Search for the cell housing the specified text and yield its [X, Y] center coordinate. 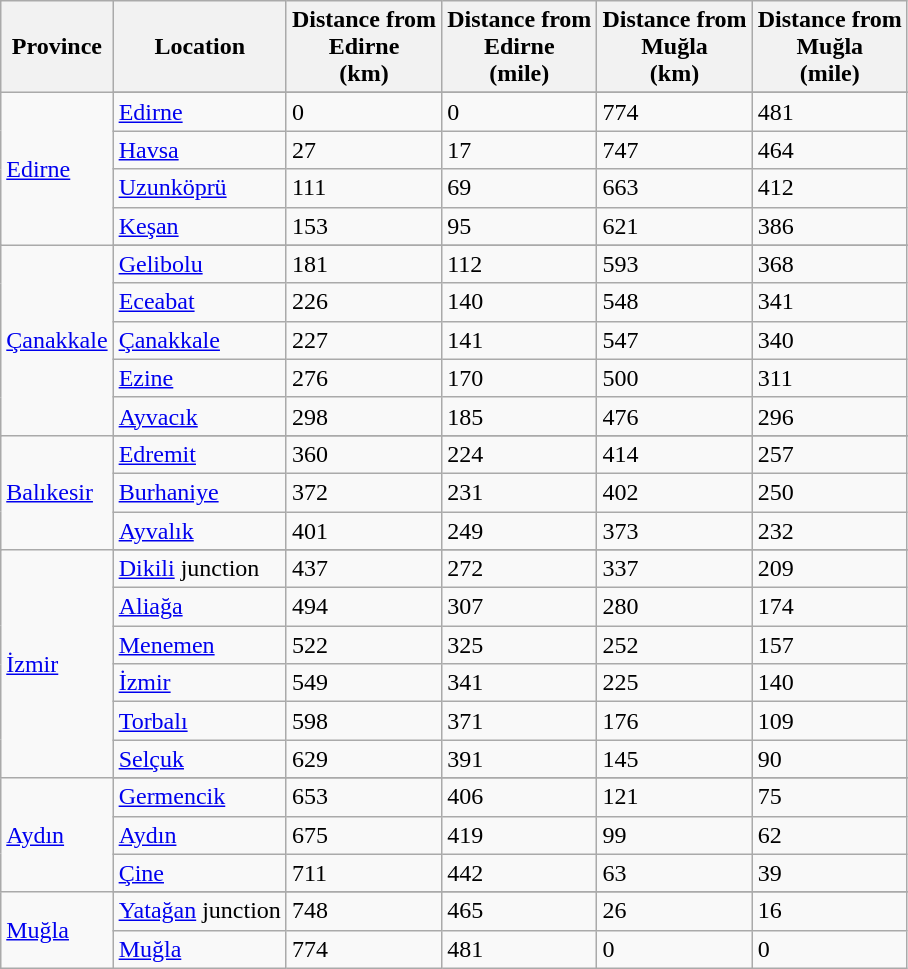
311 [830, 378]
170 [520, 378]
307 [520, 607]
174 [830, 607]
90 [830, 759]
711 [364, 873]
250 [830, 492]
Selçuk [200, 759]
249 [520, 531]
406 [520, 797]
62 [830, 835]
75 [830, 797]
145 [674, 759]
Balıkesir [57, 492]
Germencik [200, 797]
372 [364, 492]
593 [674, 264]
224 [520, 454]
402 [674, 492]
16 [830, 911]
663 [674, 188]
442 [520, 873]
Yatağan junction [200, 911]
Location [200, 47]
296 [830, 416]
547 [674, 340]
548 [674, 302]
373 [674, 531]
39 [830, 873]
181 [364, 264]
298 [364, 416]
272 [520, 569]
Havsa [200, 150]
Burhaniye [200, 492]
280 [674, 607]
209 [830, 569]
157 [830, 645]
Province [57, 47]
465 [520, 911]
412 [830, 188]
747 [674, 150]
337 [674, 569]
Torbalı [200, 721]
276 [364, 378]
63 [674, 873]
Aliağa [200, 607]
391 [520, 759]
Distance from Muğla (mile) [830, 47]
419 [520, 835]
Keşan [200, 226]
Çine [200, 873]
621 [674, 226]
500 [674, 378]
121 [674, 797]
360 [364, 454]
232 [830, 531]
675 [364, 835]
748 [364, 911]
153 [364, 226]
Edremit [200, 454]
Distance from Edirne (km) [364, 47]
629 [364, 759]
653 [364, 797]
Distance from Edirne (mile) [520, 47]
231 [520, 492]
Dikili junction [200, 569]
414 [674, 454]
401 [364, 531]
Distance from Muğla (km) [674, 47]
386 [830, 226]
141 [520, 340]
340 [830, 340]
111 [364, 188]
368 [830, 264]
109 [830, 721]
Ezine [200, 378]
225 [674, 683]
371 [520, 721]
Uzunköprü [200, 188]
494 [364, 607]
325 [520, 645]
27 [364, 150]
522 [364, 645]
Ayvalık [200, 531]
598 [364, 721]
257 [830, 454]
17 [520, 150]
464 [830, 150]
Ayvacık [200, 416]
176 [674, 721]
69 [520, 188]
Eceabat [200, 302]
26 [674, 911]
185 [520, 416]
437 [364, 569]
252 [674, 645]
99 [674, 835]
549 [364, 683]
Gelibolu [200, 264]
95 [520, 226]
Menemen [200, 645]
112 [520, 264]
476 [674, 416]
227 [364, 340]
226 [364, 302]
